Capture the cell that displays the provided text and extract its (X, Y) central coordinate. 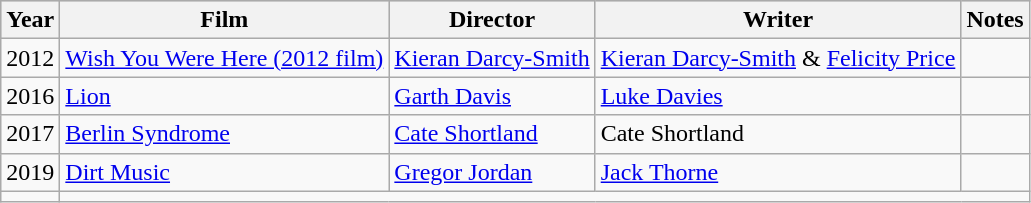
2019 (30, 172)
Gregor Jordan (492, 172)
Jack Thorne (778, 172)
Notes (995, 20)
2017 (30, 134)
Lion (224, 96)
Berlin Syndrome (224, 134)
Wish You Were Here (2012 film) (224, 58)
2016 (30, 96)
Kieran Darcy-Smith (492, 58)
Year (30, 20)
Film (224, 20)
Writer (778, 20)
Director (492, 20)
2012 (30, 58)
Kieran Darcy-Smith & Felicity Price (778, 58)
Garth Davis (492, 96)
Luke Davies (778, 96)
Dirt Music (224, 172)
